Determine the [x, y] coordinate at the center of the cell enclosing the given text.  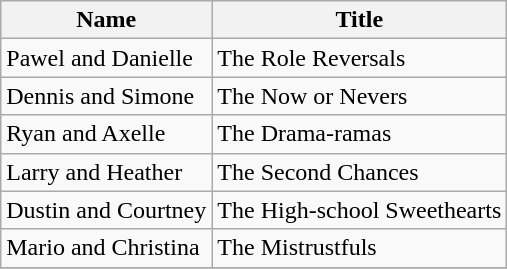
The Role Reversals [360, 58]
Name [106, 20]
The High-school Sweethearts [360, 210]
The Now or Nevers [360, 96]
Mario and Christina [106, 248]
Pawel and Danielle [106, 58]
Title [360, 20]
Dennis and Simone [106, 96]
The Second Chances [360, 172]
The Drama-ramas [360, 134]
The Mistrustfuls [360, 248]
Dustin and Courtney [106, 210]
Larry and Heather [106, 172]
Ryan and Axelle [106, 134]
